Determine the (X, Y) coordinate at the center of the cell enclosing the given text.  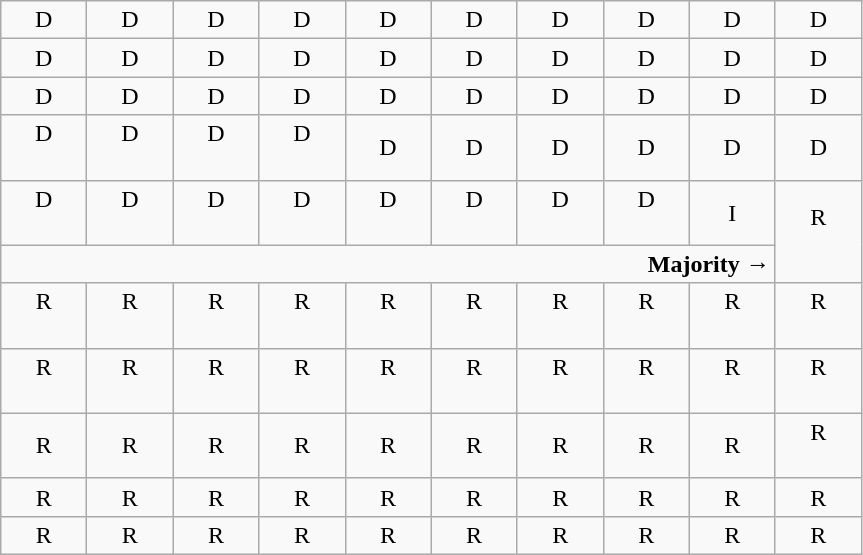
Majority → (388, 264)
I (732, 212)
